Locate the cell with the specified text and output its [X, Y] center coordinate. 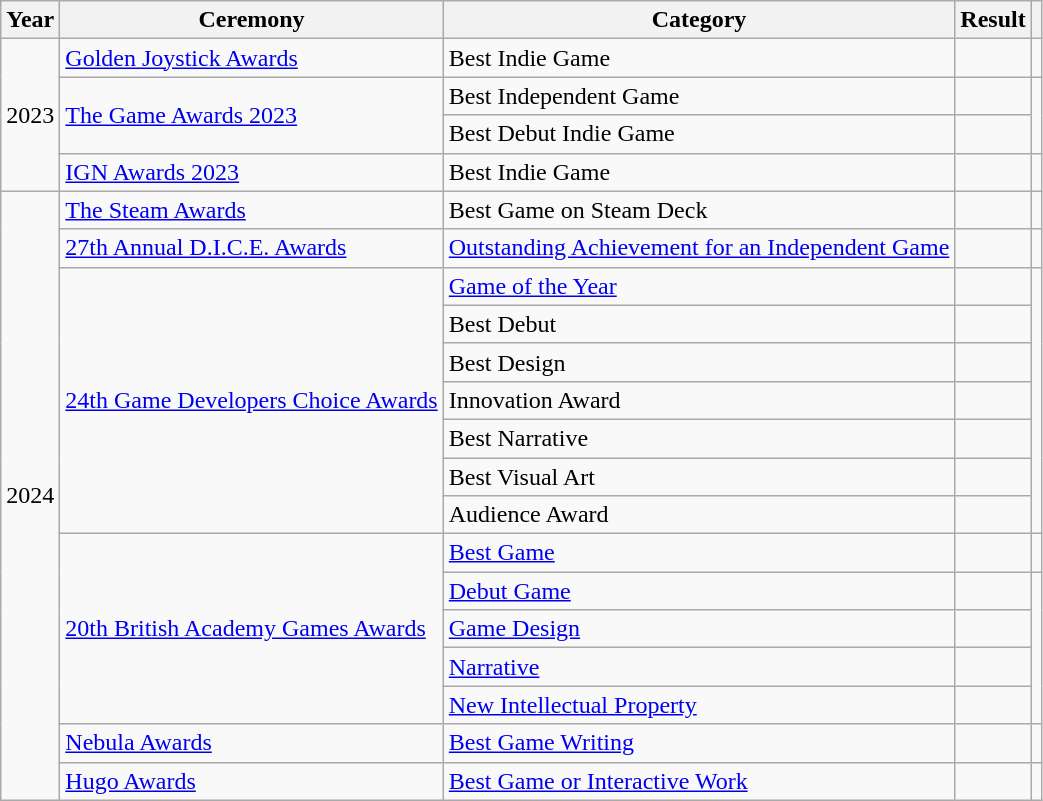
Outstanding Achievement for an Independent Game [699, 248]
Best Game [699, 553]
Golden Joystick Awards [252, 58]
20th British Academy Games Awards [252, 629]
New Intellectual Property [699, 705]
Category [699, 20]
Best Debut Indie Game [699, 134]
24th Game Developers Choice Awards [252, 400]
Game Design [699, 629]
Narrative [699, 667]
27th Annual D.I.C.E. Awards [252, 248]
Innovation Award [699, 400]
Best Debut [699, 324]
Best Independent Game [699, 96]
Nebula Awards [252, 743]
Best Game Writing [699, 743]
Ceremony [252, 20]
Hugo Awards [252, 781]
Result [993, 20]
2023 [30, 115]
The Game Awards 2023 [252, 115]
Audience Award [699, 515]
Best Game on Steam Deck [699, 210]
Best Narrative [699, 438]
Debut Game [699, 591]
The Steam Awards [252, 210]
Game of the Year [699, 286]
Year [30, 20]
2024 [30, 496]
Best Design [699, 362]
IGN Awards 2023 [252, 172]
Best Game or Interactive Work [699, 781]
Best Visual Art [699, 477]
